Pinpoint the cell where the given text exists, returning its [X, Y] midpoint coordinate. 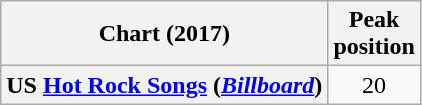
US Hot Rock Songs (Billboard) [164, 85]
20 [374, 85]
Peakposition [374, 34]
Chart (2017) [164, 34]
